Provide the [x, y] coordinate of the cell's center where the given text is located.  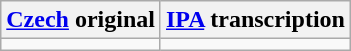
IPA transcription [255, 20]
Czech original [81, 20]
